From the cell containing the given text, extract its center point as (X, Y) coordinate. 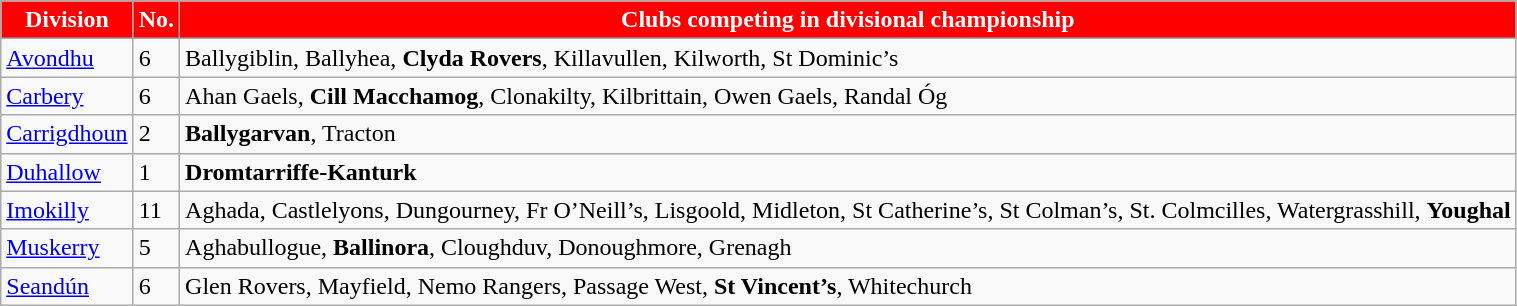
11 (156, 210)
No. (156, 20)
1 (156, 172)
Seandún (67, 286)
Imokilly (67, 210)
Ahan Gaels, Cill Macchamog, Clonakilty, Kilbrittain, Owen Gaels, Randal Óg (848, 96)
Muskerry (67, 248)
Aghada, Castlelyons, Dungourney, Fr O’Neill’s, Lisgoold, Midleton, St Catherine’s, St Colman’s, St. Colmcilles, Watergrasshill, Youghal (848, 210)
Carrigdhoun (67, 134)
Avondhu (67, 58)
Glen Rovers, Mayfield, Nemo Rangers, Passage West, St Vincent’s, Whitechurch (848, 286)
Ballygiblin, Ballyhea, Clyda Rovers, Killavullen, Kilworth, St Dominic’s (848, 58)
5 (156, 248)
Clubs competing in divisional championship (848, 20)
Carbery (67, 96)
Duhallow (67, 172)
2 (156, 134)
Dromtarriffe-Kanturk (848, 172)
Aghabullogue, Ballinora, Cloughduv, Donoughmore, Grenagh (848, 248)
Ballygarvan, Tracton (848, 134)
Division (67, 20)
